Pinpoint the cell where the given text exists, returning its (X, Y) midpoint coordinate. 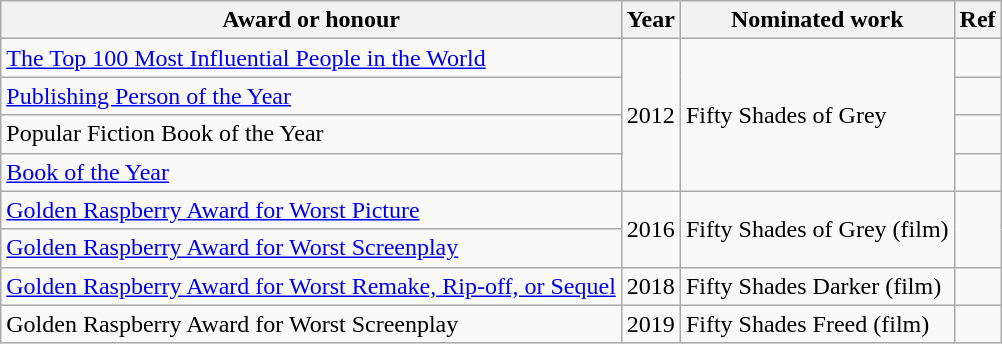
Fifty Shades Darker (film) (817, 286)
Popular Fiction Book of the Year (312, 134)
Golden Raspberry Award for Worst Remake, Rip-off, or Sequel (312, 286)
Publishing Person of the Year (312, 96)
Golden Raspberry Award for Worst Picture (312, 210)
2012 (650, 115)
Award or honour (312, 20)
Fifty Shades Freed (film) (817, 324)
Fifty Shades of Grey (film) (817, 229)
The Top 100 Most Influential People in the World (312, 58)
Fifty Shades of Grey (817, 115)
2018 (650, 286)
2019 (650, 324)
Year (650, 20)
Ref (978, 20)
Book of the Year (312, 172)
2016 (650, 229)
Nominated work (817, 20)
